Search for the cell housing the specified text and yield its (x, y) center coordinate. 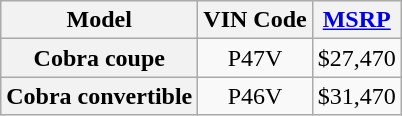
$31,470 (356, 96)
Model (100, 20)
P46V (255, 96)
Cobra convertible (100, 96)
MSRP (356, 20)
VIN Code (255, 20)
$27,470 (356, 58)
P47V (255, 58)
Cobra coupe (100, 58)
